Identify which cell holds the provided text, then report its [X, Y] central coordinate. 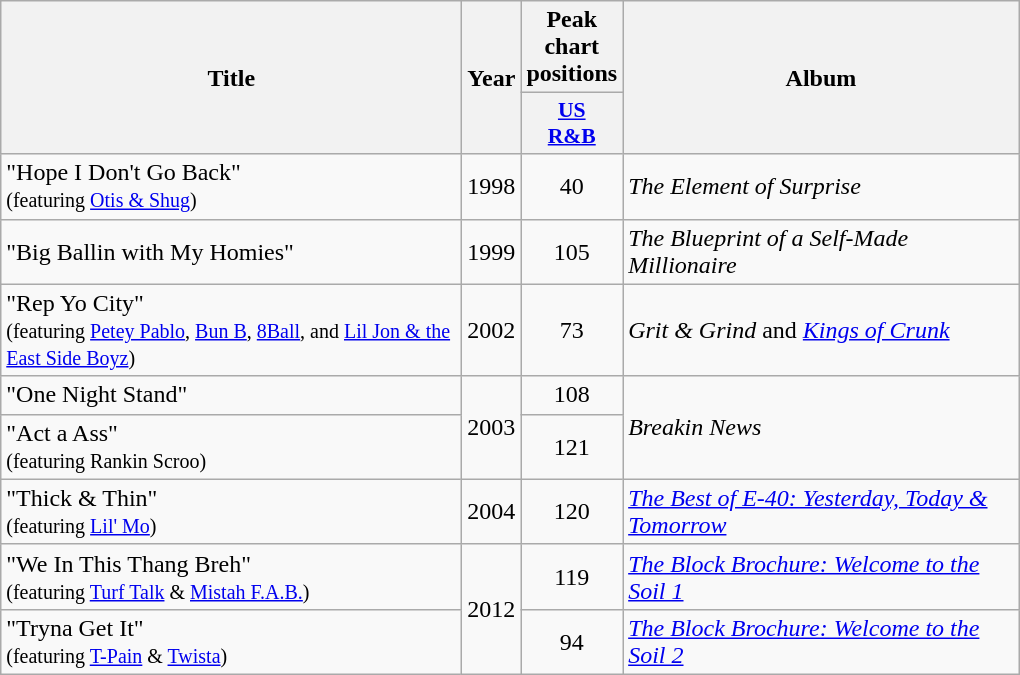
2004 [492, 512]
73 [572, 330]
1998 [492, 186]
"Tryna Get It"(featuring T-Pain & Twista) [232, 642]
2012 [492, 609]
"We In This Thang Breh"(featuring Turf Talk & Mistah F.A.B.) [232, 576]
2002 [492, 330]
Album [822, 78]
121 [572, 446]
"Hope I Don't Go Back"(featuring Otis & Shug) [232, 186]
Title [232, 78]
Year [492, 78]
The Blueprint of a Self-Made Millionaire [822, 252]
The Element of Surprise [822, 186]
"One Night Stand" [232, 395]
USR&B [572, 124]
119 [572, 576]
"Rep Yo City"(featuring Petey Pablo, Bun B, 8Ball, and Lil Jon & the East Side Boyz) [232, 330]
The Block Brochure: Welcome to the Soil 2 [822, 642]
"Big Ballin with My Homies" [232, 252]
Grit & Grind and Kings of Crunk [822, 330]
Breakin News [822, 428]
"Act a Ass"(featuring Rankin Scroo) [232, 446]
The Block Brochure: Welcome to the Soil 1 [822, 576]
2003 [492, 428]
The Best of E-40: Yesterday, Today & Tomorrow [822, 512]
120 [572, 512]
105 [572, 252]
94 [572, 642]
1999 [492, 252]
Peak chart positions [572, 47]
108 [572, 395]
40 [572, 186]
"Thick & Thin"(featuring Lil' Mo) [232, 512]
